Return (X, Y) of the center of cell containing provided text 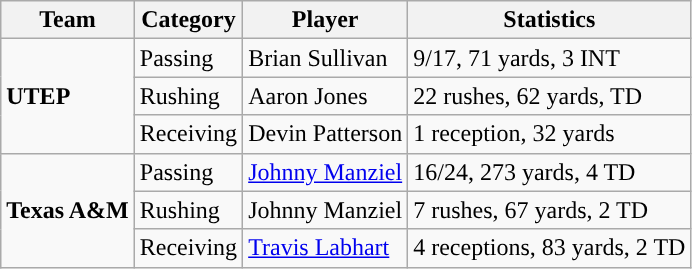
Team (68, 20)
UTEP (68, 96)
4 receptions, 83 yards, 2 TD (550, 248)
1 reception, 32 yards (550, 134)
Texas A&M (68, 210)
9/17, 71 yards, 3 INT (550, 58)
Category (188, 20)
16/24, 273 yards, 4 TD (550, 172)
22 rushes, 62 yards, TD (550, 96)
Aaron Jones (326, 96)
Brian Sullivan (326, 58)
Travis Labhart (326, 248)
Devin Patterson (326, 134)
Player (326, 20)
7 rushes, 67 yards, 2 TD (550, 210)
Statistics (550, 20)
